Return (x, y) of the center of cell containing provided text 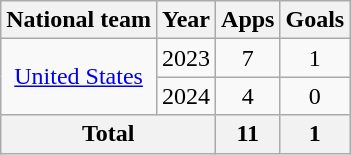
Total (108, 134)
7 (248, 58)
Goals (315, 20)
Year (186, 20)
National team (79, 20)
Apps (248, 20)
0 (315, 96)
4 (248, 96)
2024 (186, 96)
11 (248, 134)
United States (79, 77)
2023 (186, 58)
